For the text-containing cell, return its midpoint in [x, y] coordinate format. 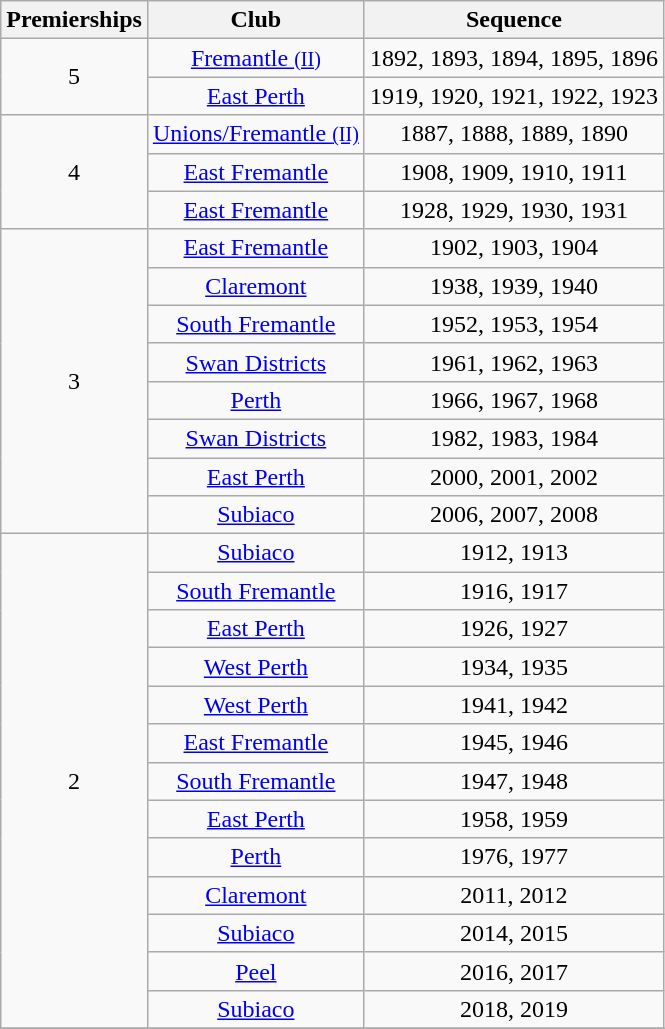
1912, 1913 [514, 553]
1919, 1920, 1921, 1922, 1923 [514, 96]
Fremantle (II) [256, 58]
4 [74, 172]
2011, 2012 [514, 895]
2 [74, 782]
Premierships [74, 20]
2016, 2017 [514, 971]
2014, 2015 [514, 933]
Sequence [514, 20]
1961, 1962, 1963 [514, 362]
Club [256, 20]
5 [74, 77]
1938, 1939, 1940 [514, 286]
1941, 1942 [514, 705]
1976, 1977 [514, 857]
3 [74, 381]
1926, 1927 [514, 629]
Peel [256, 971]
2018, 2019 [514, 1009]
1887, 1888, 1889, 1890 [514, 134]
1966, 1967, 1968 [514, 400]
1902, 1903, 1904 [514, 248]
Unions/Fremantle (II) [256, 134]
1916, 1917 [514, 591]
2000, 2001, 2002 [514, 477]
1982, 1983, 1984 [514, 438]
2006, 2007, 2008 [514, 515]
1947, 1948 [514, 781]
1892, 1893, 1894, 1895, 1896 [514, 58]
1945, 1946 [514, 743]
1908, 1909, 1910, 1911 [514, 172]
1934, 1935 [514, 667]
1928, 1929, 1930, 1931 [514, 210]
1958, 1959 [514, 819]
1952, 1953, 1954 [514, 324]
